Detect which cell encompasses the target text, then output its (X, Y) center coordinate. 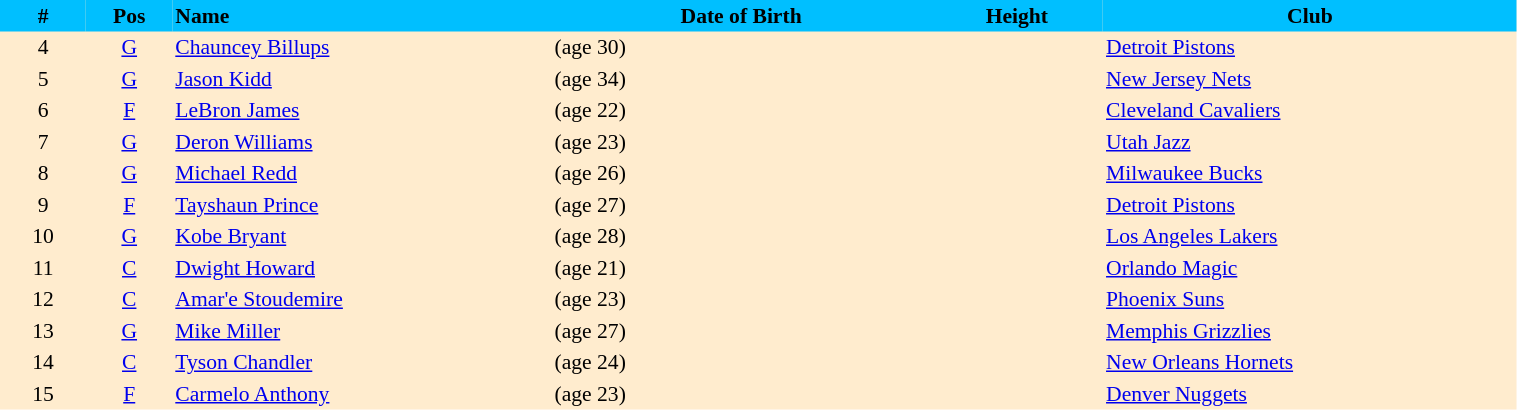
Amar'e Stoudemire (362, 300)
Name (362, 16)
(age 28) (742, 236)
Deron Williams (362, 142)
New Orleans Hornets (1310, 362)
# (43, 16)
6 (43, 110)
Orlando Magic (1310, 268)
Los Angeles Lakers (1310, 236)
Club (1310, 16)
Milwaukee Bucks (1310, 174)
4 (43, 48)
Utah Jazz (1310, 142)
Denver Nuggets (1310, 394)
Kobe Bryant (362, 236)
(age 30) (742, 48)
Memphis Grizzlies (1310, 331)
12 (43, 300)
9 (43, 205)
(age 21) (742, 268)
Chauncey Billups (362, 48)
13 (43, 331)
(age 22) (742, 110)
Phoenix Suns (1310, 300)
8 (43, 174)
Tayshaun Prince (362, 205)
Tyson Chandler (362, 362)
New Jersey Nets (1310, 79)
(age 24) (742, 362)
(age 26) (742, 174)
Cleveland Cavaliers (1310, 110)
10 (43, 236)
Dwight Howard (362, 268)
15 (43, 394)
Jason Kidd (362, 79)
Mike Miller (362, 331)
Height (1017, 16)
Pos (129, 16)
5 (43, 79)
(age 34) (742, 79)
14 (43, 362)
11 (43, 268)
Carmelo Anthony (362, 394)
Date of Birth (742, 16)
LeBron James (362, 110)
7 (43, 142)
Michael Redd (362, 174)
